For the text-containing cell, return its midpoint in [X, Y] coordinate format. 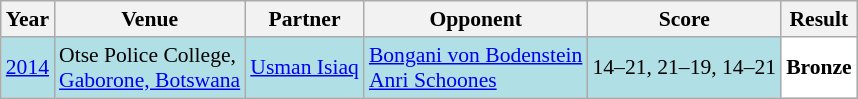
Result [819, 19]
14–21, 21–19, 14–21 [684, 68]
Opponent [476, 19]
Bronze [819, 68]
Bongani von Bodenstein Anri Schoones [476, 68]
Otse Police College,Gaborone, Botswana [150, 68]
2014 [28, 68]
Score [684, 19]
Partner [304, 19]
Venue [150, 19]
Year [28, 19]
Usman Isiaq [304, 68]
